Determine the (x, y) coordinate at the center of the cell enclosing the given text.  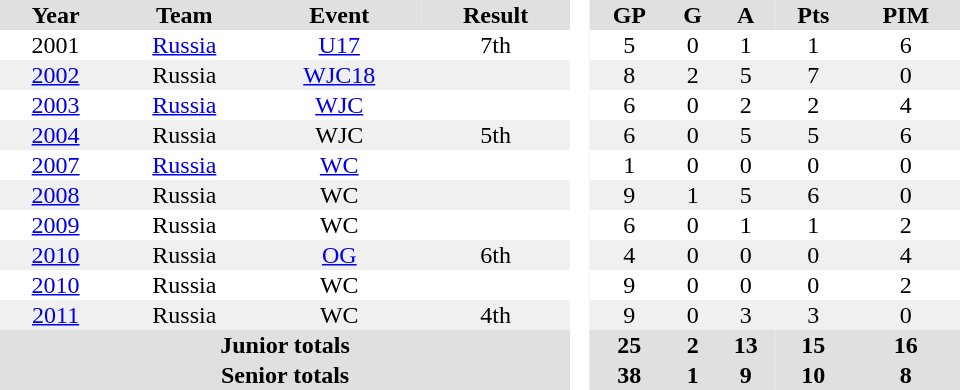
16 (906, 345)
2001 (56, 45)
38 (630, 375)
OG (339, 255)
15 (813, 345)
Team (184, 15)
7 (813, 75)
2011 (56, 315)
4th (496, 315)
5th (496, 135)
2009 (56, 225)
6th (496, 255)
Senior totals (285, 375)
U17 (339, 45)
25 (630, 345)
Event (339, 15)
GP (630, 15)
10 (813, 375)
Pts (813, 15)
WJC18 (339, 75)
2004 (56, 135)
G (692, 15)
2008 (56, 195)
PIM (906, 15)
13 (746, 345)
Result (496, 15)
Junior totals (285, 345)
7th (496, 45)
Year (56, 15)
2003 (56, 105)
2007 (56, 165)
A (746, 15)
2002 (56, 75)
